Detect which cell encompasses the target text, then output its (x, y) center coordinate. 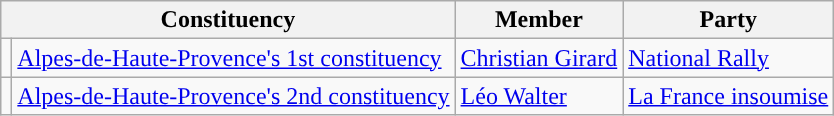
La France insoumise (728, 96)
Member (539, 20)
Léo Walter (539, 96)
Christian Girard (539, 58)
Alpes-de-Haute-Provence's 2nd constituency (234, 96)
National Rally (728, 58)
Party (728, 20)
Alpes-de-Haute-Provence's 1st constituency (234, 58)
Constituency (228, 20)
